Identify which cell holds the provided text, then report its (X, Y) central coordinate. 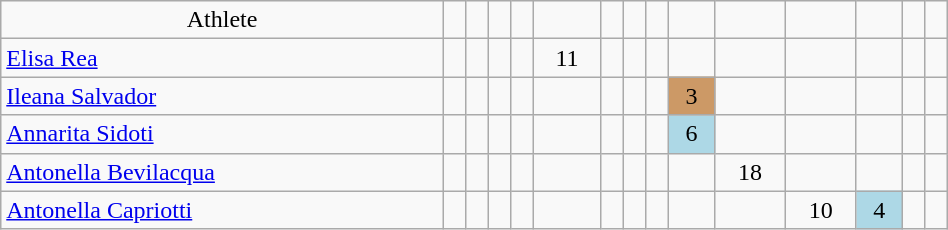
3 (691, 96)
Ileana Salvador (222, 96)
6 (691, 134)
Elisa Rea (222, 58)
Antonella Capriotti (222, 210)
Antonella Bevilacqua (222, 172)
10 (820, 210)
4 (879, 210)
18 (750, 172)
11 (568, 58)
Athlete (222, 20)
Annarita Sidoti (222, 134)
